Find where the given text appears and provide that cell's center as (x, y) coordinate. 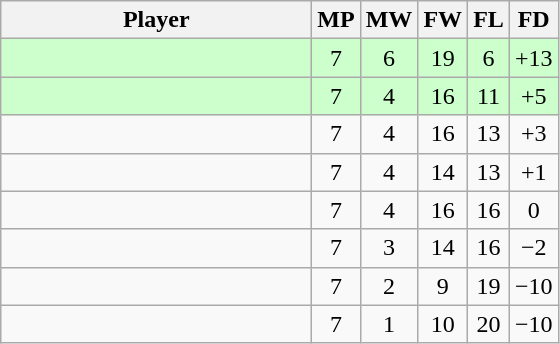
0 (534, 210)
+5 (534, 96)
2 (389, 286)
FD (534, 20)
+3 (534, 134)
MW (389, 20)
FW (443, 20)
11 (489, 96)
MP (336, 20)
3 (389, 248)
9 (443, 286)
1 (389, 324)
+1 (534, 172)
FL (489, 20)
−2 (534, 248)
Player (156, 20)
10 (443, 324)
20 (489, 324)
+13 (534, 58)
